Detect which cell encompasses the target text, then output its [x, y] center coordinate. 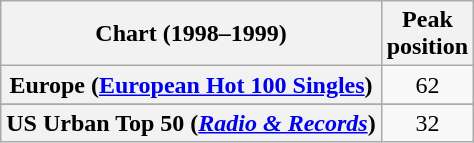
Europe (European Hot 100 Singles) [191, 85]
62 [427, 85]
Peakposition [427, 34]
32 [427, 123]
Chart (1998–1999) [191, 34]
US Urban Top 50 (Radio & Records) [191, 123]
